Find where the given text appears and provide that cell's center as (X, Y) coordinate. 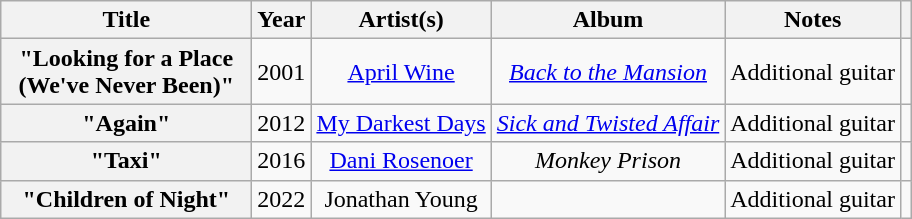
"Taxi" (126, 161)
Notes (813, 20)
April Wine (401, 72)
"Again" (126, 123)
2001 (282, 72)
"Children of Night" (126, 199)
2012 (282, 123)
Title (126, 20)
Year (282, 20)
Dani Rosenoer (401, 161)
Album (608, 20)
2016 (282, 161)
Back to the Mansion (608, 72)
Jonathan Young (401, 199)
Artist(s) (401, 20)
My Darkest Days (401, 123)
Sick and Twisted Affair (608, 123)
"Looking for a Place (We've Never Been)" (126, 72)
2022 (282, 199)
Monkey Prison (608, 161)
